Return the (X, Y) coordinate for the center point of the cell that contains the specified text.  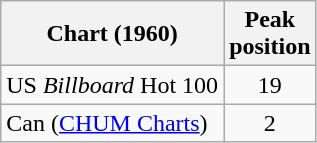
US Billboard Hot 100 (112, 85)
2 (270, 123)
19 (270, 85)
Can (CHUM Charts) (112, 123)
Peakposition (270, 34)
Chart (1960) (112, 34)
